Scan for the cell matching the given text and deliver its [x, y] coordinate at center. 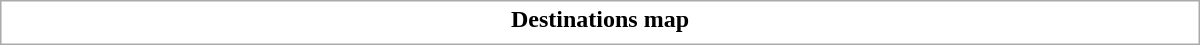
Destinations map [600, 19]
